Scan for the cell matching the given text and deliver its [X, Y] coordinate at center. 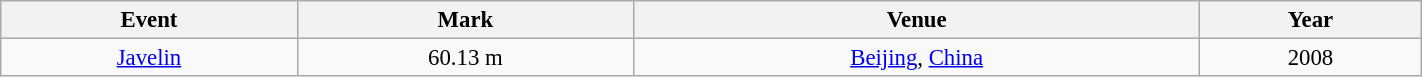
Javelin [149, 58]
Mark [465, 20]
Beijing, China [917, 58]
Venue [917, 20]
Event [149, 20]
2008 [1311, 58]
60.13 m [465, 58]
Year [1311, 20]
